Detect which cell encompasses the target text, then output its [X, Y] center coordinate. 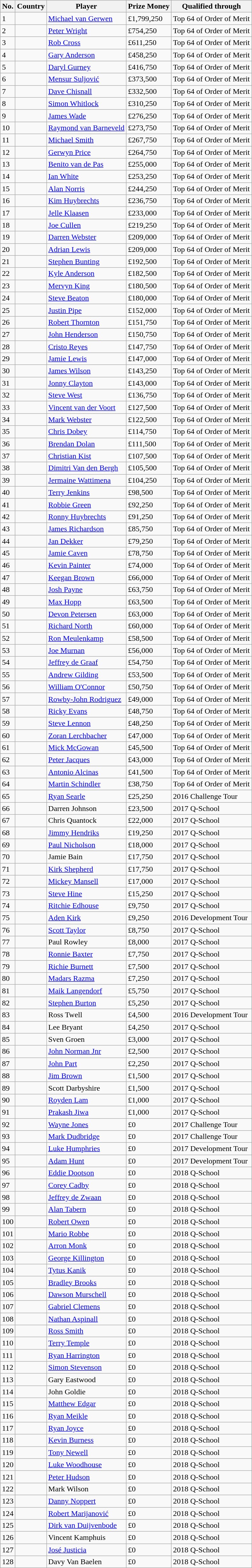
£43,000 [149, 760]
62 [8, 760]
£48,250 [149, 723]
Ritchie Edhouse [87, 905]
James Wilson [87, 371]
Steve Lennon [87, 723]
Jeffrey de Graaf [87, 663]
10 [8, 128]
80 [8, 979]
57 [8, 699]
22 [8, 274]
£150,750 [149, 334]
£3,000 [149, 1039]
Steve Hine [87, 893]
Rowby-John Rodriguez [87, 699]
12 [8, 152]
87 [8, 1064]
Jim Brown [87, 1076]
£244,250 [149, 189]
£19,250 [149, 833]
Terry Temple [87, 1343]
30 [8, 371]
£7,250 [149, 979]
64 [8, 784]
120 [8, 1465]
Benito van de Pas [87, 164]
Adam Hunt [87, 1161]
£25,250 [149, 796]
Jan Dekker [87, 541]
Joe Cullen [87, 225]
£60,000 [149, 626]
86 [8, 1051]
13 [8, 164]
39 [8, 480]
99 [8, 1209]
Mark Wilson [87, 1489]
Darren Webster [87, 237]
76 [8, 930]
£273,750 [149, 128]
50 [8, 614]
£18,000 [149, 845]
Raymond van Barneveld [87, 128]
55 [8, 675]
£143,000 [149, 383]
74 [8, 905]
16 [8, 201]
Peter Jacques [87, 760]
98 [8, 1197]
101 [8, 1234]
Chris Quantock [87, 821]
Wayne Jones [87, 1124]
107 [8, 1307]
68 [8, 833]
25 [8, 310]
£180,500 [149, 286]
£58,500 [149, 638]
28 [8, 346]
Peter Hudson [87, 1477]
83 [8, 1015]
£38,750 [149, 784]
108 [8, 1319]
Christian Kist [87, 456]
21 [8, 261]
32 [8, 395]
£63,750 [149, 590]
John Henderson [87, 334]
Alan Norris [87, 189]
71 [8, 869]
£310,250 [149, 103]
Danny Noppert [87, 1501]
Royden Lam [87, 1100]
£236,750 [149, 201]
96 [8, 1173]
75 [8, 918]
Chris Dobey [87, 432]
119 [8, 1452]
Kyle Anderson [87, 274]
47 [8, 578]
£233,000 [149, 213]
£264,750 [149, 152]
£143,250 [149, 371]
8 [8, 103]
Jimmy Hendriks [87, 833]
48 [8, 590]
£79,250 [149, 541]
£136,750 [149, 395]
Michael van Gerwen [87, 19]
Zoran Lerchbacher [87, 735]
£78,750 [149, 553]
Jonny Clayton [87, 383]
19 [8, 237]
Gary Eastwood [87, 1380]
26 [8, 322]
José Justicia [87, 1550]
123 [8, 1501]
Antonio Alcinas [87, 772]
Scott Darbyshire [87, 1088]
£5,250 [149, 1003]
Corey Cadby [87, 1185]
Jamie Bain [87, 857]
£53,500 [149, 675]
Jermaine Wattimena [87, 480]
15 [8, 189]
£7,750 [149, 954]
£458,250 [149, 55]
94 [8, 1149]
2 [8, 31]
105 [8, 1282]
£92,250 [149, 504]
Robbie Green [87, 504]
George Killington [87, 1258]
£74,000 [149, 565]
£416,750 [149, 67]
£45,500 [149, 748]
36 [8, 444]
£105,500 [149, 468]
£147,750 [149, 346]
61 [8, 748]
88 [8, 1076]
81 [8, 991]
77 [8, 942]
102 [8, 1246]
Steve Beaton [87, 298]
1 [8, 19]
£9,250 [149, 918]
72 [8, 881]
121 [8, 1477]
92 [8, 1124]
£267,750 [149, 140]
5 [8, 67]
Mario Robbe [87, 1234]
43 [8, 529]
69 [8, 845]
Robert Owen [87, 1222]
23 [8, 286]
35 [8, 432]
Vincent van der Voort [87, 407]
104 [8, 1270]
79 [8, 966]
34 [8, 420]
Luke Humphries [87, 1149]
125 [8, 1526]
67 [8, 821]
£41,500 [149, 772]
Josh Payne [87, 590]
91 [8, 1112]
£192,500 [149, 261]
Ryan Joyce [87, 1428]
Tytus Kanik [87, 1270]
124 [8, 1513]
Gabriel Clemens [87, 1307]
Luke Woodhouse [87, 1465]
£151,750 [149, 322]
£332,500 [149, 91]
100 [8, 1222]
£180,000 [149, 298]
111 [8, 1355]
£182,500 [149, 274]
Ian White [87, 177]
£48,750 [149, 711]
Kevin Burness [87, 1440]
95 [8, 1161]
Davy Van Baelen [87, 1562]
Qualified through [211, 6]
£122,500 [149, 420]
£91,250 [149, 517]
£56,000 [149, 650]
Dave Chisnall [87, 91]
Jamie Caven [87, 553]
Terry Jenkins [87, 492]
Kirk Shepherd [87, 869]
Justin Pipe [87, 310]
Paul Nicholson [87, 845]
109 [8, 1331]
Darren Johnson [87, 808]
Aden Kirk [87, 918]
31 [8, 383]
Ryan Harrington [87, 1355]
7 [8, 91]
85 [8, 1039]
58 [8, 711]
89 [8, 1088]
46 [8, 565]
Simon Whitlock [87, 103]
18 [8, 225]
£22,000 [149, 821]
Michael Smith [87, 140]
Keegan Brown [87, 578]
£85,750 [149, 529]
103 [8, 1258]
122 [8, 1489]
128 [8, 1562]
40 [8, 492]
Rob Cross [87, 43]
Daryl Gurney [87, 67]
Bradley Brooks [87, 1282]
54 [8, 663]
£47,000 [149, 735]
£54,750 [149, 663]
70 [8, 857]
£754,250 [149, 31]
£9,750 [149, 905]
Peter Wright [87, 31]
Arron Monk [87, 1246]
£5,750 [149, 991]
Gerwyn Price [87, 152]
John Goldie [87, 1392]
59 [8, 723]
Tony Newell [87, 1452]
£4,500 [149, 1015]
4 [8, 55]
116 [8, 1416]
Ross Twell [87, 1015]
Mensur Suljović [87, 79]
Ron Meulenkamp [87, 638]
Kevin Painter [87, 565]
Player [87, 6]
24 [8, 298]
Matthew Edgar [87, 1404]
John Part [87, 1064]
126 [8, 1538]
Prize Money [149, 6]
115 [8, 1404]
27 [8, 334]
127 [8, 1550]
Andrew Gilding [87, 675]
James Wade [87, 116]
£104,250 [149, 480]
Dirk van Duijvenbode [87, 1526]
£147,000 [149, 359]
Dimitri Van den Bergh [87, 468]
£111,500 [149, 444]
£23,500 [149, 808]
Nathan Aspinall [87, 1319]
Ryan Searle [87, 796]
Max Hopp [87, 602]
49 [8, 602]
£253,250 [149, 177]
Steve West [87, 395]
3 [8, 43]
Richard North [87, 626]
£276,250 [149, 116]
Ricky Evans [87, 711]
90 [8, 1100]
William O'Connor [87, 687]
Jamie Lewis [87, 359]
Stephen Bunting [87, 261]
Robert Marijanović [87, 1513]
Cristo Reyes [87, 346]
£8,750 [149, 930]
106 [8, 1294]
£611,250 [149, 43]
38 [8, 468]
Devon Petersen [87, 614]
Mickey Mansell [87, 881]
114 [8, 1392]
110 [8, 1343]
Alan Tabern [87, 1209]
£127,500 [149, 407]
56 [8, 687]
£49,000 [149, 699]
Lee Bryant [87, 1027]
Mervyn King [87, 286]
Jelle Klaasen [87, 213]
14 [8, 177]
£219,250 [149, 225]
£2,500 [149, 1051]
Richie Burnett [87, 966]
Scott Taylor [87, 930]
Simon Stevenson [87, 1367]
66 [8, 808]
John Norman Jnr [87, 1051]
117 [8, 1428]
Jeffrey de Zwaan [87, 1197]
Adrian Lewis [87, 249]
11 [8, 140]
Brendan Dolan [87, 444]
£15,250 [149, 893]
6 [8, 79]
£1,799,250 [149, 19]
James Richardson [87, 529]
118 [8, 1440]
Eddie Dootson [87, 1173]
£98,500 [149, 492]
£152,000 [149, 310]
Ryan Meikle [87, 1416]
£63,000 [149, 614]
17 [8, 213]
£7,500 [149, 966]
78 [8, 954]
42 [8, 517]
Ross Smith [87, 1331]
Joe Murnan [87, 650]
73 [8, 893]
No. [8, 6]
Country [31, 6]
Robert Thornton [87, 322]
33 [8, 407]
Gary Anderson [87, 55]
£4,250 [149, 1027]
Mick McGowan [87, 748]
Vincent Kamphuis [87, 1538]
65 [8, 796]
52 [8, 638]
£66,000 [149, 578]
93 [8, 1137]
51 [8, 626]
Kim Huybrechts [87, 201]
Sven Groen [87, 1039]
£255,000 [149, 164]
84 [8, 1027]
Ronny Huybrechts [87, 517]
45 [8, 553]
Maik Langendorf [87, 991]
£8,000 [149, 942]
44 [8, 541]
£2,250 [149, 1064]
Mark Webster [87, 420]
82 [8, 1003]
41 [8, 504]
37 [8, 456]
112 [8, 1367]
£114,750 [149, 432]
29 [8, 359]
53 [8, 650]
20 [8, 249]
£373,500 [149, 79]
Ronnie Baxter [87, 954]
£107,500 [149, 456]
Prakash Jiwa [87, 1112]
63 [8, 772]
Paul Rowley [87, 942]
113 [8, 1380]
Martin Schindler [87, 784]
2016 Challenge Tour [211, 796]
Madars Razma [87, 979]
60 [8, 735]
Stephen Burton [87, 1003]
Dawson Murschell [87, 1294]
Mark Dudbridge [87, 1137]
97 [8, 1185]
£50,750 [149, 687]
9 [8, 116]
£63,500 [149, 602]
£17,000 [149, 881]
